Locate the cell with the specified text and output its (x, y) center coordinate. 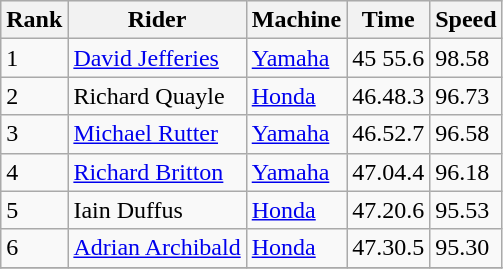
96.58 (466, 134)
45 55.6 (388, 58)
Richard Britton (157, 172)
Richard Quayle (157, 96)
2 (34, 96)
6 (34, 248)
3 (34, 134)
Rider (157, 20)
5 (34, 210)
47.20.6 (388, 210)
96.73 (466, 96)
47.04.4 (388, 172)
Iain Duffus (157, 210)
98.58 (466, 58)
Rank (34, 20)
95.53 (466, 210)
96.18 (466, 172)
95.30 (466, 248)
46.52.7 (388, 134)
4 (34, 172)
47.30.5 (388, 248)
46.48.3 (388, 96)
David Jefferies (157, 58)
Time (388, 20)
Michael Rutter (157, 134)
Speed (466, 20)
Machine (296, 20)
Adrian Archibald (157, 248)
1 (34, 58)
